Return the (x, y) coordinate for the center point of the cell that contains the specified text.  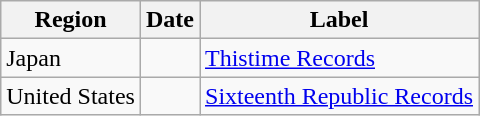
Sixteenth Republic Records (340, 96)
Thistime Records (340, 58)
Region (71, 20)
Japan (71, 58)
Label (340, 20)
United States (71, 96)
Date (170, 20)
